Determine the (X, Y) coordinate at the center of the cell enclosing the given text.  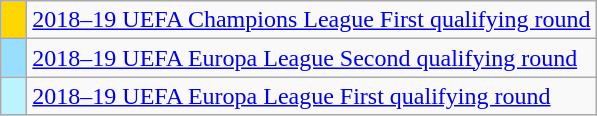
2018–19 UEFA Europa League Second qualifying round (312, 58)
2018–19 UEFA Europa League First qualifying round (312, 96)
2018–19 UEFA Champions League First qualifying round (312, 20)
